Provide the (x, y) coordinate of the cell's center where the given text is located.  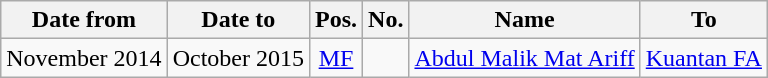
Date to (238, 20)
Name (524, 20)
MF (336, 58)
No. (386, 20)
Kuantan FA (704, 58)
To (704, 20)
October 2015 (238, 58)
Date from (84, 20)
November 2014 (84, 58)
Abdul Malik Mat Ariff (524, 58)
Pos. (336, 20)
